Determine the [x, y] coordinate at the center of the cell enclosing the given text.  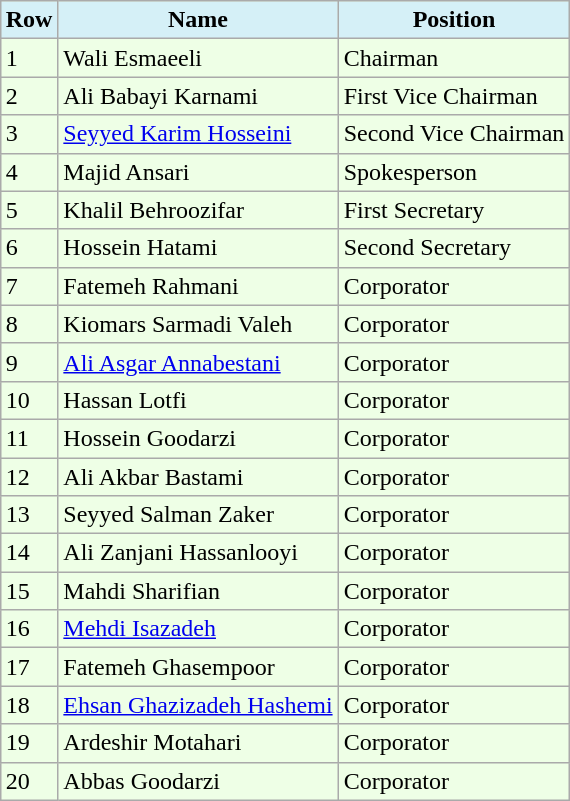
Abbas Goodarzi [198, 781]
20 [29, 781]
Hossein Hatami [198, 248]
2 [29, 96]
Second Secretary [454, 248]
14 [29, 553]
1 [29, 58]
6 [29, 248]
15 [29, 591]
Khalil Behroozifar [198, 210]
Seyyed Salman Zaker [198, 515]
10 [29, 400]
Ali Zanjani Hassanlooyi [198, 553]
19 [29, 743]
Fatemeh Ghasempoor [198, 667]
Chairman [454, 58]
Row [29, 20]
Spokesperson [454, 172]
First Vice Chairman [454, 96]
Majid Ansari [198, 172]
Wali Esmaeeli [198, 58]
Seyyed Karim Hosseini [198, 134]
Hossein Goodarzi [198, 438]
Second Vice Chairman [454, 134]
Hassan Lotfi [198, 400]
Mehdi Isazadeh [198, 629]
Ardeshir Motahari [198, 743]
12 [29, 477]
Ehsan Ghazizadeh Hashemi [198, 705]
Kiomars Sarmadi Valeh [198, 324]
16 [29, 629]
Ali Babayi Karnami [198, 96]
Name [198, 20]
18 [29, 705]
Ali Akbar Bastami [198, 477]
5 [29, 210]
17 [29, 667]
8 [29, 324]
Fatemeh Rahmani [198, 286]
13 [29, 515]
Ali Asgar Annabestani [198, 362]
3 [29, 134]
Mahdi Sharifian [198, 591]
4 [29, 172]
First Secretary [454, 210]
11 [29, 438]
7 [29, 286]
Position [454, 20]
9 [29, 362]
